For the text-containing cell, return its midpoint in [X, Y] coordinate format. 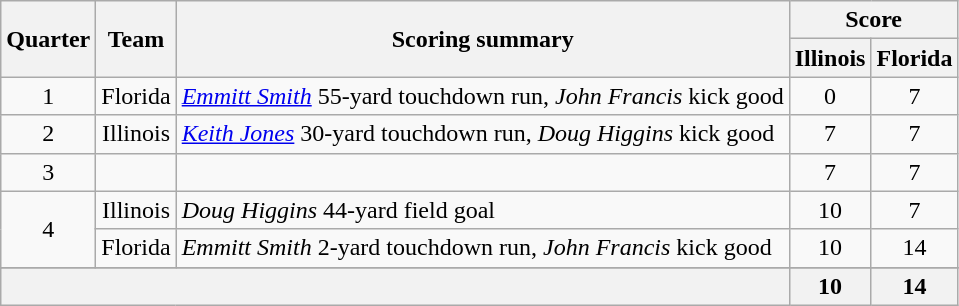
Score [874, 20]
Team [136, 39]
4 [48, 229]
0 [830, 96]
Emmitt Smith 55-yard touchdown run, John Francis kick good [482, 96]
2 [48, 134]
Scoring summary [482, 39]
Doug Higgins 44-yard field goal [482, 210]
Keith Jones 30-yard touchdown run, Doug Higgins kick good [482, 134]
Quarter [48, 39]
1 [48, 96]
3 [48, 172]
Emmitt Smith 2-yard touchdown run, John Francis kick good [482, 248]
